For the text-containing cell, return its midpoint in [x, y] coordinate format. 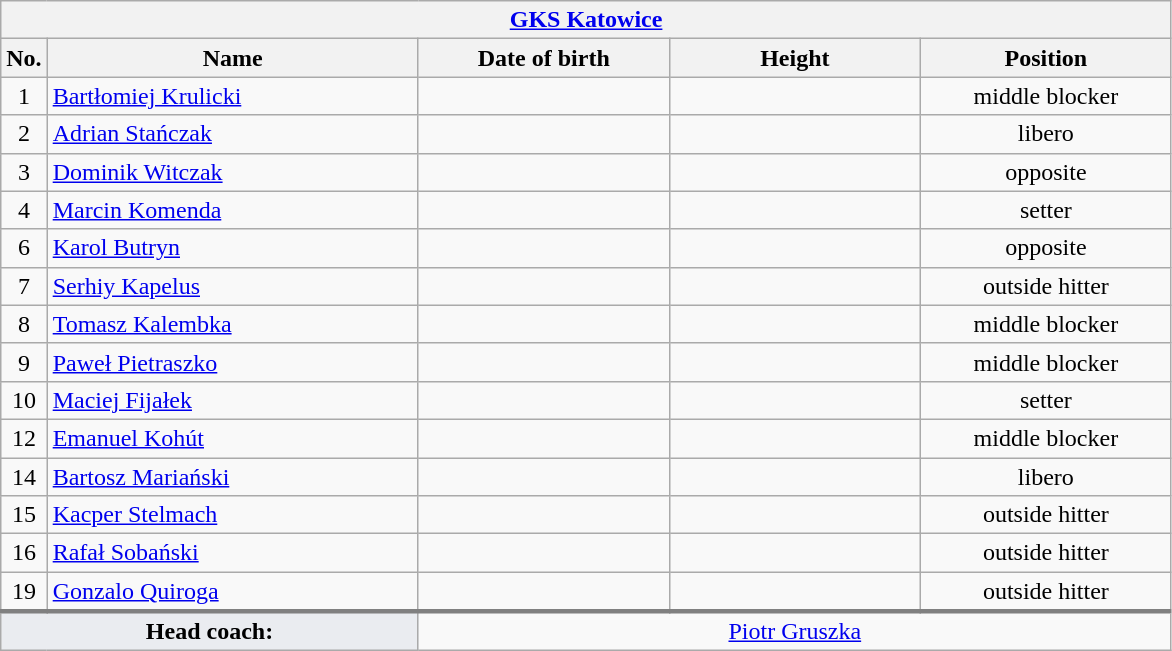
Serhiy Kapelus [232, 286]
7 [24, 286]
No. [24, 58]
Gonzalo Quiroga [232, 592]
1 [24, 96]
6 [24, 248]
Head coach: [210, 631]
Rafał Sobański [232, 553]
Karol Butryn [232, 248]
15 [24, 515]
GKS Katowice [586, 20]
14 [24, 477]
16 [24, 553]
Date of birth [544, 58]
3 [24, 172]
Maciej Fijałek [232, 400]
19 [24, 592]
Marcin Komenda [232, 210]
Dominik Witczak [232, 172]
Height [794, 58]
2 [24, 134]
Kacper Stelmach [232, 515]
9 [24, 362]
Emanuel Kohút [232, 438]
Tomasz Kalembka [232, 324]
Position [1046, 58]
Bartosz Mariański [232, 477]
Adrian Stańczak [232, 134]
Name [232, 58]
4 [24, 210]
Piotr Gruszka [794, 631]
Paweł Pietraszko [232, 362]
8 [24, 324]
Bartłomiej Krulicki [232, 96]
12 [24, 438]
10 [24, 400]
